Return the [x, y] coordinate for the center point of the cell that contains the specified text.  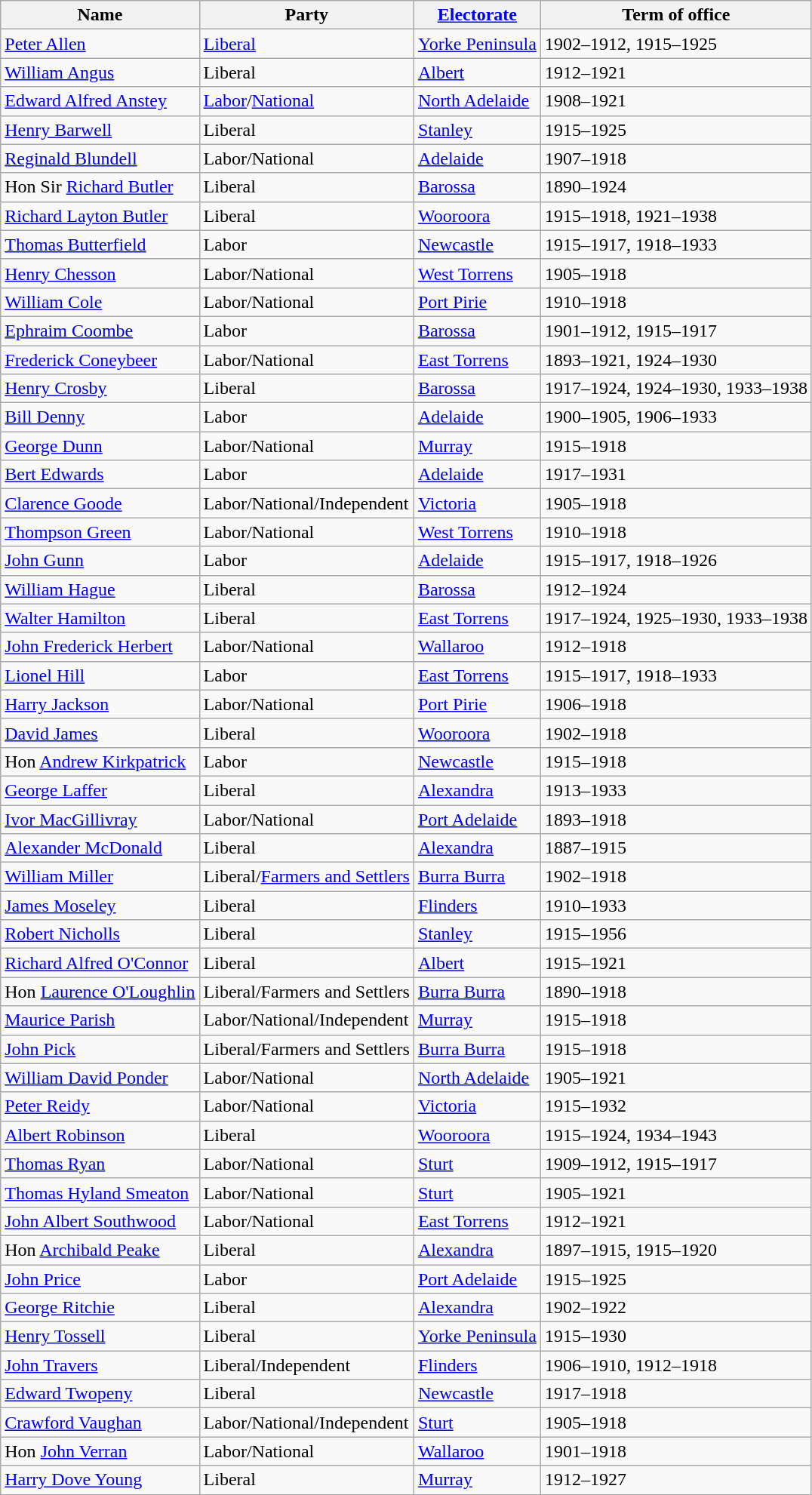
Edward Twopeny [100, 1394]
George Ritchie [100, 1308]
1915–1918, 1921–1938 [676, 216]
Hon Sir Richard Butler [100, 187]
1917–1924, 1924–1930, 1933–1938 [676, 389]
John Frederick Herbert [100, 647]
Thompson Green [100, 532]
1915–1956 [676, 934]
Thomas Butterfield [100, 245]
1915–1932 [676, 1106]
Thomas Ryan [100, 1164]
Alexander McDonald [100, 848]
1909–1912, 1915–1917 [676, 1164]
Hon John Verran [100, 1451]
Maurice Parish [100, 1020]
1915–1930 [676, 1337]
1917–1924, 1925–1930, 1933–1938 [676, 618]
Crawford Vaughan [100, 1423]
John Travers [100, 1365]
1901–1912, 1915–1917 [676, 331]
Harry Dove Young [100, 1480]
Albert Robinson [100, 1135]
William Cole [100, 302]
Henry Tossell [100, 1337]
Party [306, 15]
Ivor MacGillivray [100, 819]
Reginald Blundell [100, 158]
Liberal/Independent [306, 1365]
William Angus [100, 72]
1915–1921 [676, 963]
1900–1905, 1906–1933 [676, 417]
1912–1927 [676, 1480]
William Miller [100, 877]
Electorate [477, 15]
1912–1924 [676, 589]
Hon Andrew Kirkpatrick [100, 761]
1917–1931 [676, 475]
1912–1918 [676, 647]
Frederick Coneybeer [100, 360]
Richard Layton Butler [100, 216]
Name [100, 15]
Ephraim Coombe [100, 331]
John Pick [100, 1049]
1902–1912, 1915–1925 [676, 44]
Bill Denny [100, 417]
Harry Jackson [100, 704]
Clarence Goode [100, 503]
1893–1921, 1924–1930 [676, 360]
1890–1918 [676, 992]
1906–1910, 1912–1918 [676, 1365]
1906–1918 [676, 704]
Thomas Hyland Smeaton [100, 1192]
Lionel Hill [100, 675]
1913–1933 [676, 790]
David James [100, 733]
William Hague [100, 589]
Walter Hamilton [100, 618]
1902–1922 [676, 1308]
John Price [100, 1279]
1887–1915 [676, 848]
William David Ponder [100, 1078]
George Dunn [100, 446]
1910–1933 [676, 906]
1897–1915, 1915–1920 [676, 1250]
Henry Crosby [100, 389]
Peter Reidy [100, 1106]
Henry Barwell [100, 130]
Term of office [676, 15]
Hon Laurence O'Loughlin [100, 992]
1893–1918 [676, 819]
Henry Chesson [100, 273]
1917–1918 [676, 1394]
1915–1917, 1918–1926 [676, 561]
John Albert Southwood [100, 1221]
Edward Alfred Anstey [100, 101]
Hon Archibald Peake [100, 1250]
1901–1918 [676, 1451]
Bert Edwards [100, 475]
James Moseley [100, 906]
Robert Nicholls [100, 934]
Richard Alfred O'Connor [100, 963]
1890–1924 [676, 187]
1908–1921 [676, 101]
George Laffer [100, 790]
John Gunn [100, 561]
Peter Allen [100, 44]
1907–1918 [676, 158]
1915–1924, 1934–1943 [676, 1135]
